Scan for the cell matching the given text and deliver its [X, Y] coordinate at center. 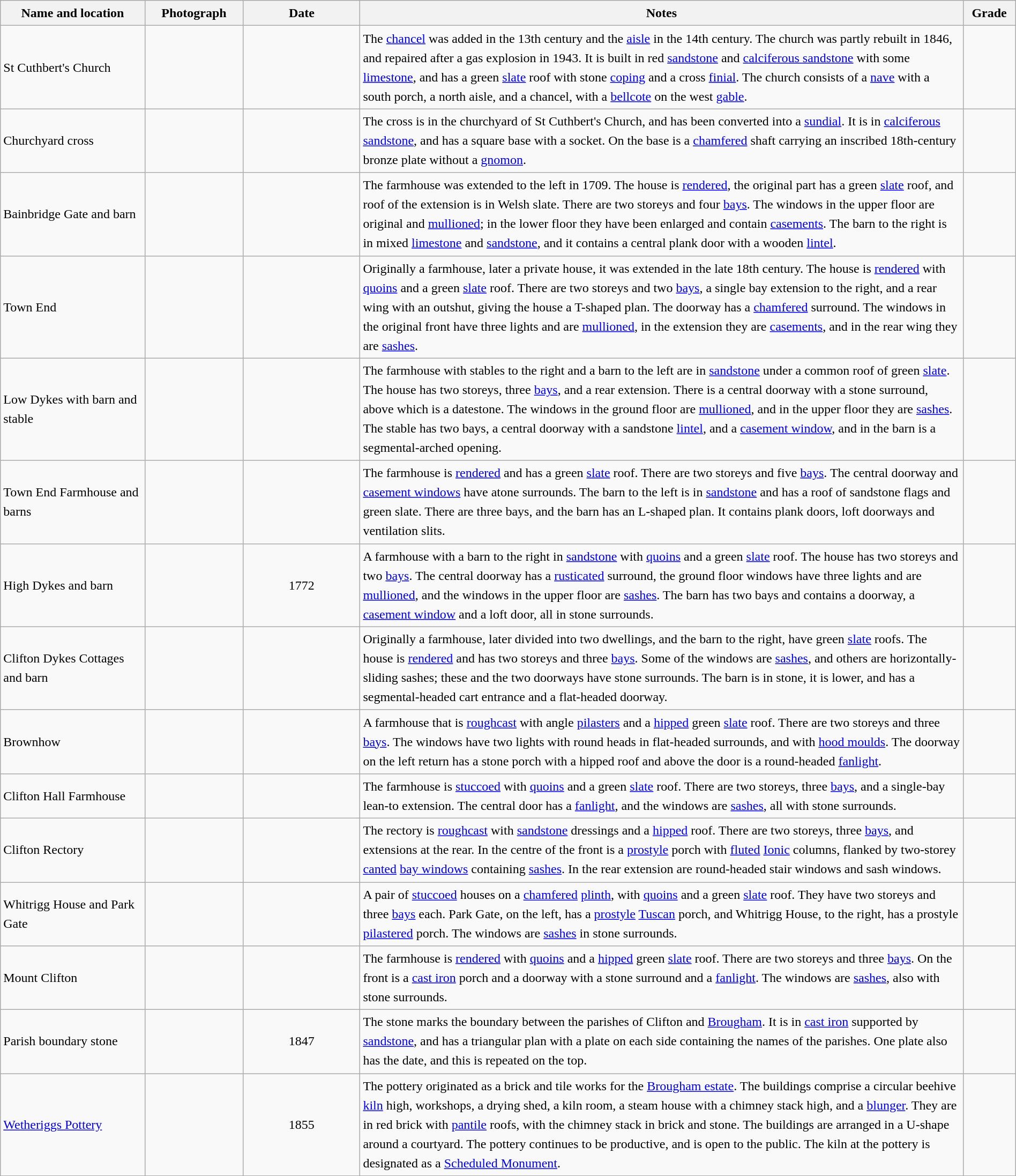
Whitrigg House and Park Gate [73, 914]
Town End [73, 307]
Grade [989, 13]
Photograph [194, 13]
High Dykes and barn [73, 585]
Low Dykes with barn and stable [73, 410]
Parish boundary stone [73, 1042]
Clifton Dykes Cottages and barn [73, 668]
1855 [302, 1125]
1847 [302, 1042]
Brownhow [73, 742]
Name and location [73, 13]
St Cuthbert's Church [73, 68]
Date [302, 13]
Wetheriggs Pottery [73, 1125]
Notes [661, 13]
Mount Clifton [73, 978]
Churchyard cross [73, 140]
1772 [302, 585]
Clifton Rectory [73, 850]
Town End Farmhouse and barns [73, 502]
Clifton Hall Farmhouse [73, 795]
Bainbridge Gate and barn [73, 214]
